Scan for the cell matching the given text and deliver its [X, Y] coordinate at center. 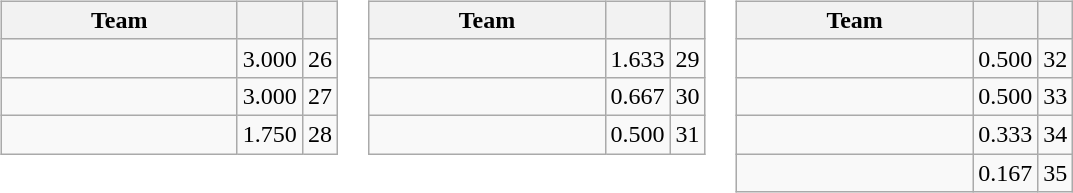
1.633 [638, 58]
32 [1056, 58]
29 [688, 58]
1.750 [270, 134]
0.667 [638, 96]
35 [1056, 173]
0.333 [1006, 134]
31 [688, 134]
30 [688, 96]
0.167 [1006, 173]
34 [1056, 134]
26 [320, 58]
28 [320, 134]
27 [320, 96]
33 [1056, 96]
